Extract the [X, Y] coordinate from the center of the cell holding the provided text.  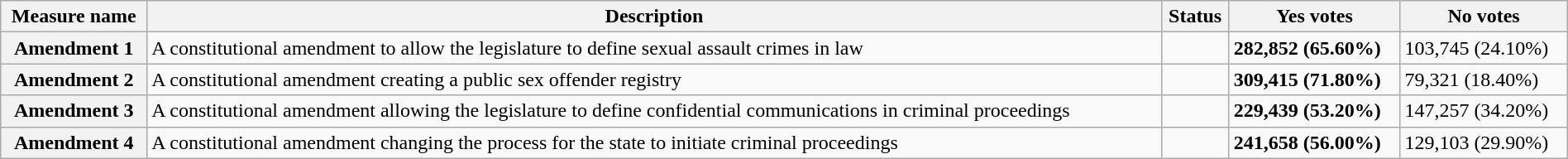
Status [1195, 17]
309,415 (71.80%) [1315, 79]
129,103 (29.90%) [1484, 142]
Amendment 3 [74, 111]
Amendment 4 [74, 142]
Amendment 2 [74, 79]
Measure name [74, 17]
147,257 (34.20%) [1484, 111]
A constitutional amendment allowing the legislature to define confidential communications in criminal proceedings [654, 111]
79,321 (18.40%) [1484, 79]
A constitutional amendment changing the process for the state to initiate criminal proceedings [654, 142]
Description [654, 17]
282,852 (65.60%) [1315, 48]
229,439 (53.20%) [1315, 111]
No votes [1484, 17]
A constitutional amendment creating a public sex offender registry [654, 79]
241,658 (56.00%) [1315, 142]
103,745 (24.10%) [1484, 48]
A constitutional amendment to allow the legislature to define sexual assault crimes in law [654, 48]
Yes votes [1315, 17]
Amendment 1 [74, 48]
